Determine the (x, y) coordinate at the center of the cell enclosing the given text.  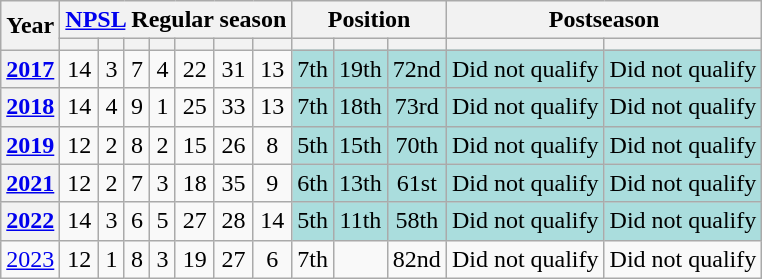
Postseason (604, 20)
19 (194, 259)
61st (416, 183)
15th (361, 145)
18 (194, 183)
Year (30, 26)
28 (234, 221)
2022 (30, 221)
35 (234, 183)
2017 (30, 69)
2019 (30, 145)
2021 (30, 183)
82nd (416, 259)
11th (361, 221)
Position (370, 20)
2023 (30, 259)
73rd (416, 107)
5 (163, 221)
70th (416, 145)
72nd (416, 69)
13th (361, 183)
22 (194, 69)
15 (194, 145)
18th (361, 107)
33 (234, 107)
19th (361, 69)
2018 (30, 107)
6th (313, 183)
26 (234, 145)
25 (194, 107)
58th (416, 221)
NPSL Regular season (176, 20)
31 (234, 69)
